Detect which cell encompasses the target text, then output its (x, y) center coordinate. 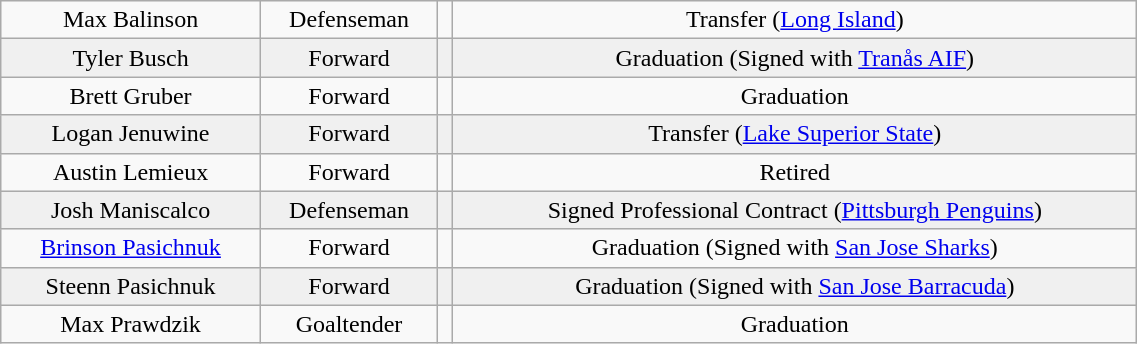
Transfer (Lake Superior State) (795, 134)
Max Prawdzik (131, 324)
Max Balinson (131, 20)
Tyler Busch (131, 58)
Brinson Pasichnuk (131, 248)
Austin Lemieux (131, 172)
Signed Professional Contract (Pittsburgh Penguins) (795, 210)
Graduation (Signed with Tranås AIF) (795, 58)
Transfer (Long Island) (795, 20)
Goaltender (348, 324)
Graduation (Signed with San Jose Sharks) (795, 248)
Josh Maniscalco (131, 210)
Graduation (Signed with San Jose Barracuda) (795, 286)
Logan Jenuwine (131, 134)
Brett Gruber (131, 96)
Steenn Pasichnuk (131, 286)
Retired (795, 172)
